Detect which cell encompasses the target text, then output its [x, y] center coordinate. 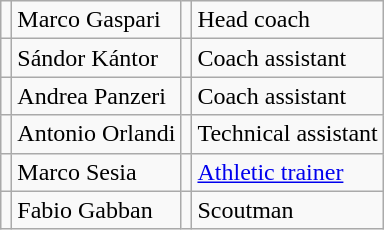
Antonio Orlandi [96, 134]
Marco Gaspari [96, 20]
Athletic trainer [288, 172]
Andrea Panzeri [96, 96]
Head coach [288, 20]
Technical assistant [288, 134]
Sándor Kántor [96, 58]
Scoutman [288, 210]
Marco Sesia [96, 172]
Fabio Gabban [96, 210]
